Find where the given text appears and provide that cell's center as [X, Y] coordinate. 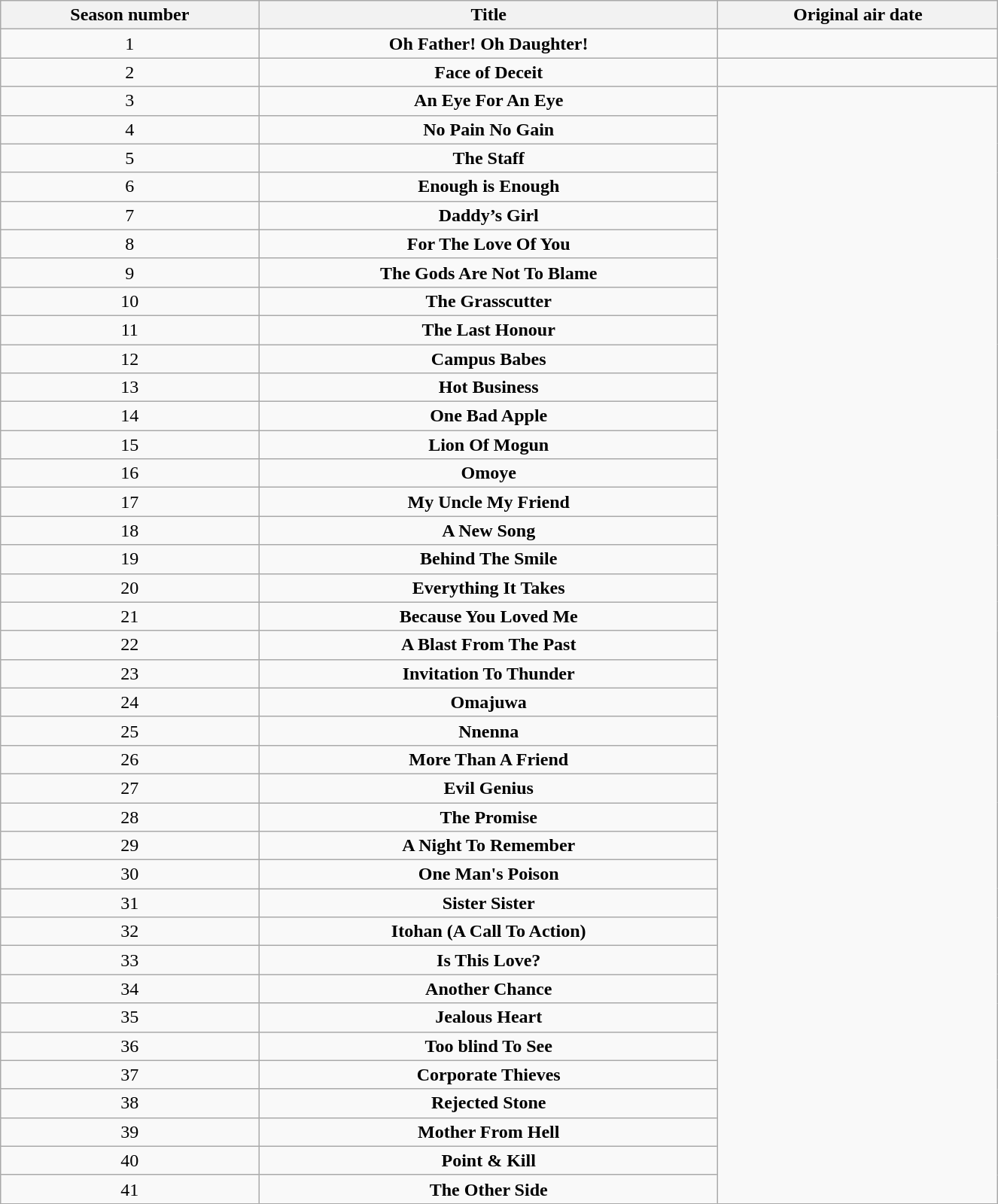
33 [129, 960]
34 [129, 989]
40 [129, 1160]
9 [129, 272]
27 [129, 788]
22 [129, 645]
Original air date [858, 15]
7 [129, 215]
36 [129, 1046]
1 [129, 44]
38 [129, 1103]
Omajuwa [488, 702]
Itohan (A Call To Action) [488, 932]
The Other Side [488, 1189]
Hot Business [488, 388]
13 [129, 388]
15 [129, 445]
10 [129, 301]
28 [129, 816]
My Uncle My Friend [488, 502]
Evil Genius [488, 788]
For The Love Of You [488, 244]
11 [129, 330]
39 [129, 1132]
21 [129, 616]
18 [129, 531]
The Staff [488, 158]
16 [129, 473]
Enough is Enough [488, 187]
37 [129, 1075]
8 [129, 244]
Is This Love? [488, 960]
Oh Father! Oh Daughter! [488, 44]
Season number [129, 15]
Title [488, 15]
3 [129, 101]
Everything It Takes [488, 588]
Mother From Hell [488, 1132]
17 [129, 502]
12 [129, 359]
Daddy’s Girl [488, 215]
Omoye [488, 473]
Campus Babes [488, 359]
The Grasscutter [488, 301]
14 [129, 416]
One Man's Poison [488, 874]
4 [129, 129]
Nnenna [488, 731]
Jealous Heart [488, 1017]
Face of Deceit [488, 72]
A Night To Remember [488, 846]
2 [129, 72]
Corporate Thieves [488, 1075]
26 [129, 759]
32 [129, 932]
The Gods Are Not To Blame [488, 272]
Lion Of Mogun [488, 445]
A Blast From The Past [488, 645]
Too blind To See [488, 1046]
25 [129, 731]
An Eye For An Eye [488, 101]
41 [129, 1189]
30 [129, 874]
The Last Honour [488, 330]
24 [129, 702]
31 [129, 903]
35 [129, 1017]
Sister Sister [488, 903]
19 [129, 559]
Invitation To Thunder [488, 673]
A New Song [488, 531]
Because You Loved Me [488, 616]
5 [129, 158]
Point & Kill [488, 1160]
6 [129, 187]
The Promise [488, 816]
23 [129, 673]
More Than A Friend [488, 759]
One Bad Apple [488, 416]
Behind The Smile [488, 559]
Another Chance [488, 989]
Rejected Stone [488, 1103]
20 [129, 588]
No Pain No Gain [488, 129]
29 [129, 846]
